Determine the [x, y] coordinate at the center of the cell enclosing the given text.  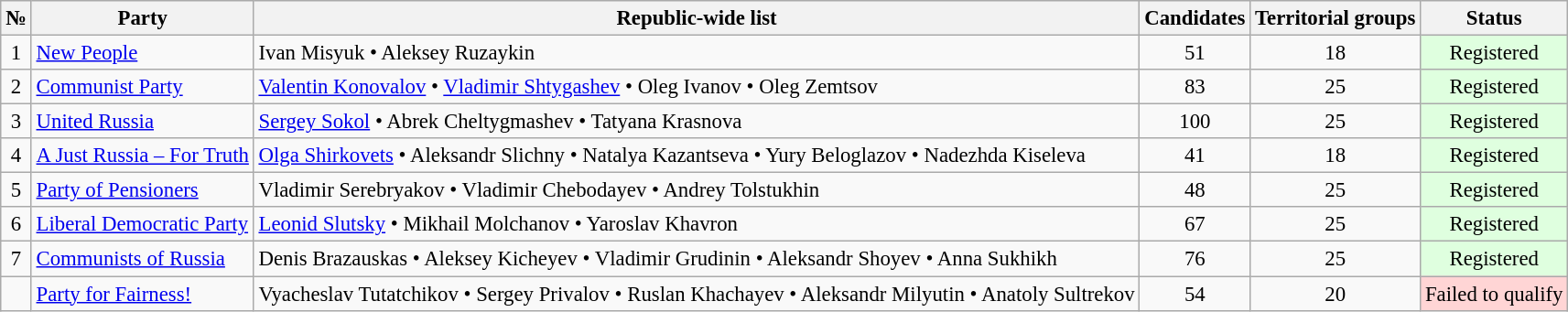
Republic-wide list [697, 18]
Valentin Konovalov • Vladimir Shtygashev • Oleg Ivanov • Oleg Zemtsov [697, 87]
Ivan Misyuk • Aleksey Ruzaykin [697, 53]
Party for Fairness! [143, 294]
Failed to qualify [1494, 294]
Olga Shirkovets • Aleksandr Slichny • Natalya Kazantseva • Yury Beloglazov • Nadezhda Kiseleva [697, 156]
7 [16, 259]
Status [1494, 18]
83 [1195, 87]
1 [16, 53]
51 [1195, 53]
48 [1195, 190]
Communists of Russia [143, 259]
A Just Russia – For Truth [143, 156]
5 [16, 190]
6 [16, 224]
67 [1195, 224]
20 [1336, 294]
41 [1195, 156]
54 [1195, 294]
4 [16, 156]
New People [143, 53]
United Russia [143, 122]
Candidates [1195, 18]
Territorial groups [1336, 18]
Leonid Slutsky • Mikhail Molchanov • Yaroslav Khavron [697, 224]
Party [143, 18]
Vyacheslav Tutatchikov • Sergey Privalov • Ruslan Khachayev • Aleksandr Milyutin • Anatoly Sultrekov [697, 294]
76 [1195, 259]
Vladimir Serebryakov • Vladimir Chebodayev • Andrey Tolstukhin [697, 190]
Denis Brazauskas • Aleksey Kicheyev • Vladimir Grudinin • Aleksandr Shoyev • Anna Sukhikh [697, 259]
100 [1195, 122]
Sergey Sokol • Abrek Cheltygmashev • Tatyana Krasnova [697, 122]
Liberal Democratic Party [143, 224]
Communist Party [143, 87]
№ [16, 18]
3 [16, 122]
Party of Pensioners [143, 190]
2 [16, 87]
